Provide the (X, Y) coordinate of the cell's center where the given text is located.  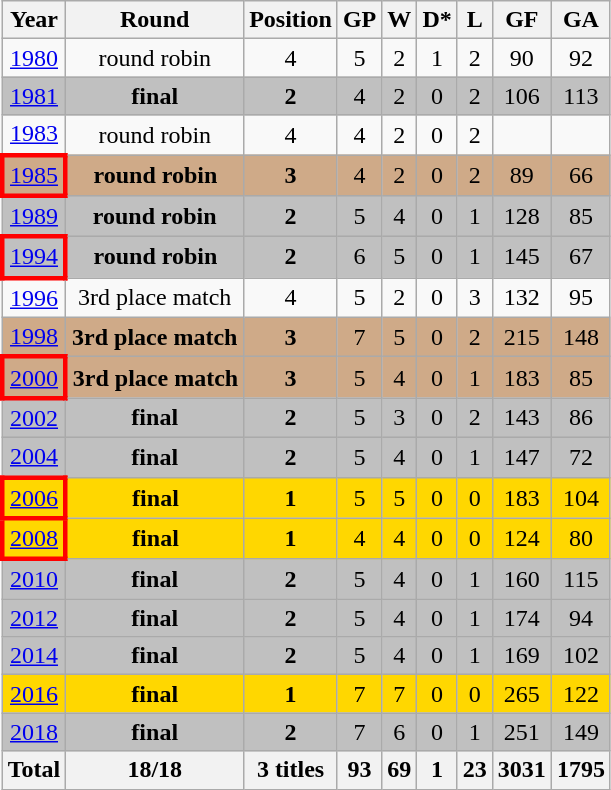
GA (580, 20)
2004 (34, 457)
80 (580, 538)
1996 (34, 298)
2018 (34, 732)
143 (522, 418)
94 (580, 618)
1985 (34, 174)
Year (34, 20)
251 (522, 732)
67 (580, 258)
90 (522, 58)
Position (291, 20)
1994 (34, 258)
2010 (34, 579)
128 (522, 216)
1795 (580, 770)
69 (400, 770)
86 (580, 418)
160 (522, 579)
18/18 (155, 770)
115 (580, 579)
23 (474, 770)
1998 (34, 337)
Total (34, 770)
145 (522, 258)
124 (522, 538)
93 (359, 770)
148 (580, 337)
D* (437, 20)
169 (522, 656)
2006 (34, 498)
132 (522, 298)
147 (522, 457)
2012 (34, 618)
104 (580, 498)
215 (522, 337)
122 (580, 694)
1981 (34, 96)
95 (580, 298)
2002 (34, 418)
3031 (522, 770)
2016 (34, 694)
Round (155, 20)
174 (522, 618)
3 titles (291, 770)
89 (522, 174)
66 (580, 174)
265 (522, 694)
106 (522, 96)
1989 (34, 216)
92 (580, 58)
102 (580, 656)
2014 (34, 656)
1980 (34, 58)
2008 (34, 538)
W (400, 20)
1983 (34, 135)
72 (580, 457)
GP (359, 20)
GF (522, 20)
L (474, 20)
149 (580, 732)
113 (580, 96)
2000 (34, 378)
